Search for the cell housing the specified text and yield its (x, y) center coordinate. 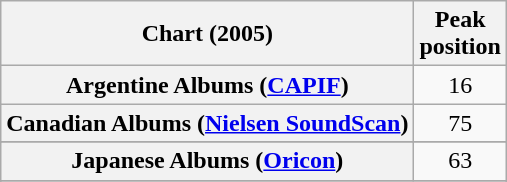
63 (460, 161)
75 (460, 123)
16 (460, 85)
Japanese Albums (Oricon) (208, 161)
Canadian Albums (Nielsen SoundScan) (208, 123)
Peakposition (460, 34)
Chart (2005) (208, 34)
Argentine Albums (CAPIF) (208, 85)
